Capture the cell that displays the provided text and extract its [x, y] central coordinate. 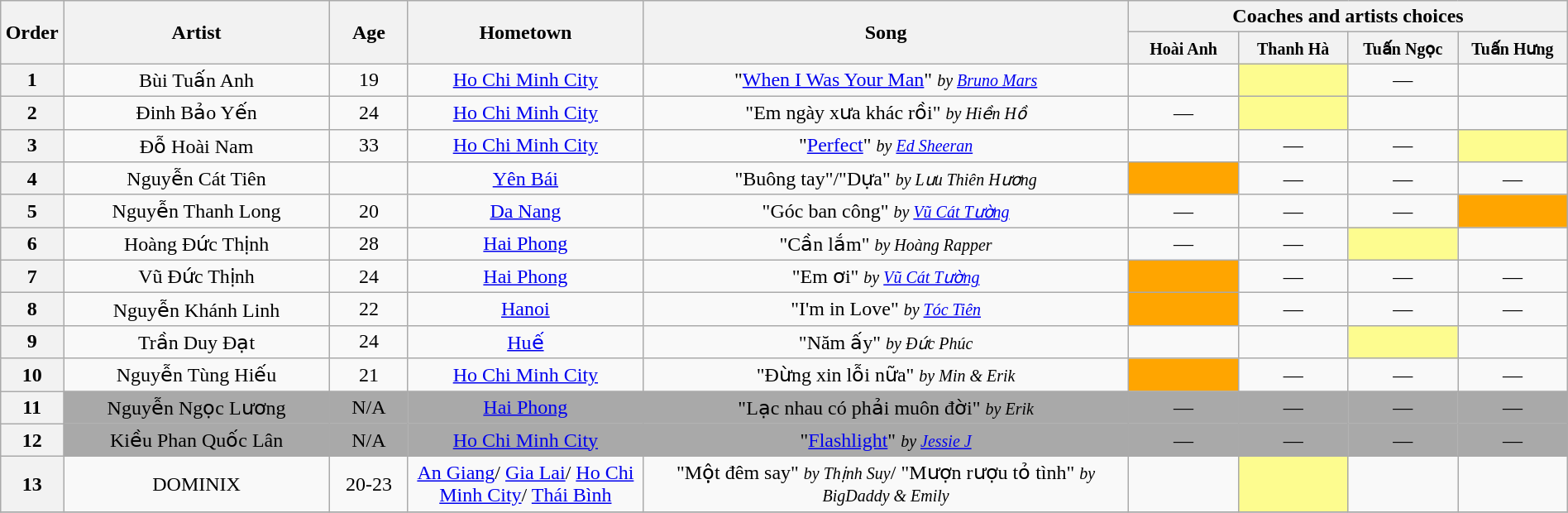
Da Nang [525, 211]
Vũ Đức Thịnh [197, 276]
Yên Bái [525, 179]
"Lạc nhau có phải muôn đời" by Erik [885, 407]
"Một đêm say" by Thịnh Suy/ "Mượn rượu tỏ tình" by BigDaddy & Emily [885, 485]
3 [32, 146]
"Em ngày xưa khác rồi" by Hiền Hồ [885, 113]
"Perfect" by Ed Sheeran [885, 146]
Tuấn Ngọc [1403, 48]
10 [32, 375]
Trần Duy Đạt [197, 342]
33 [369, 146]
1 [32, 80]
Huế [525, 342]
Hoàng Đức Thịnh [197, 244]
20 [369, 211]
Tuấn Hưng [1513, 48]
28 [369, 244]
"Cần lắm" by Hoàng Rapper [885, 244]
Hoài Anh [1184, 48]
"Buông tay"/"Dựa" by Lưu Thiên Hương [885, 179]
12 [32, 440]
Thanh Hà [1293, 48]
Nguyễn Tùng Hiếu [197, 375]
DOMINIX [197, 485]
Hometown [525, 32]
Nguyễn Khánh Linh [197, 309]
21 [369, 375]
An Giang/ Gia Lai/ Ho Chi Minh City/ Thái Bình [525, 485]
5 [32, 211]
Song [885, 32]
6 [32, 244]
"Góc ban công" by Vũ Cát Tường [885, 211]
Đinh Bảo Yến [197, 113]
"When I Was Your Man" by Bruno Mars [885, 80]
Hanoi [525, 309]
Order [32, 32]
Bùi Tuấn Anh [197, 80]
9 [32, 342]
Age [369, 32]
22 [369, 309]
"Năm ấy" by Đức Phúc [885, 342]
11 [32, 407]
"I'm in Love" by Tóc Tiên [885, 309]
2 [32, 113]
Kiều Phan Quốc Lân [197, 440]
Coaches and artists choices [1348, 17]
Nguyễn Cát Tiên [197, 179]
"Em ơi" by Vũ Cát Tường [885, 276]
Nguyễn Thanh Long [197, 211]
Đỗ Hoài Nam [197, 146]
8 [32, 309]
"Đừng xin lỗi nữa" by Min & Erik [885, 375]
Nguyễn Ngọc Lương [197, 407]
13 [32, 485]
20-23 [369, 485]
4 [32, 179]
19 [369, 80]
"Flashlight" by Jessie J [885, 440]
7 [32, 276]
Artist [197, 32]
